Extract the (X, Y) coordinate from the center of the cell holding the provided text.  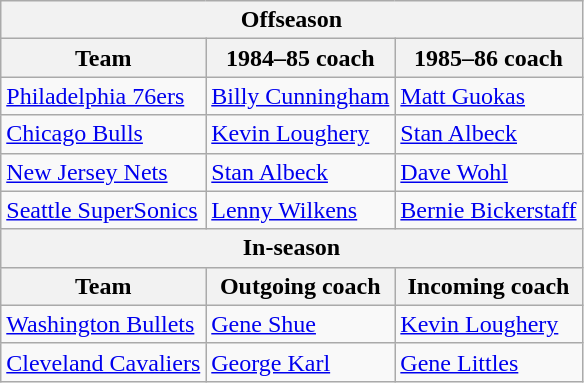
Billy Cunningham (300, 96)
Incoming coach (488, 286)
Cleveland Cavaliers (104, 362)
Dave Wohl (488, 172)
Matt Guokas (488, 96)
Washington Bullets (104, 324)
Gene Littles (488, 362)
Offseason (292, 20)
Lenny Wilkens (300, 210)
Chicago Bulls (104, 134)
New Jersey Nets (104, 172)
Bernie Bickerstaff (488, 210)
1984–85 coach (300, 58)
Philadelphia 76ers (104, 96)
Seattle SuperSonics (104, 210)
In-season (292, 248)
Gene Shue (300, 324)
Outgoing coach (300, 286)
1985–86 coach (488, 58)
George Karl (300, 362)
